Locate the cell with the specified text and output its (x, y) center coordinate. 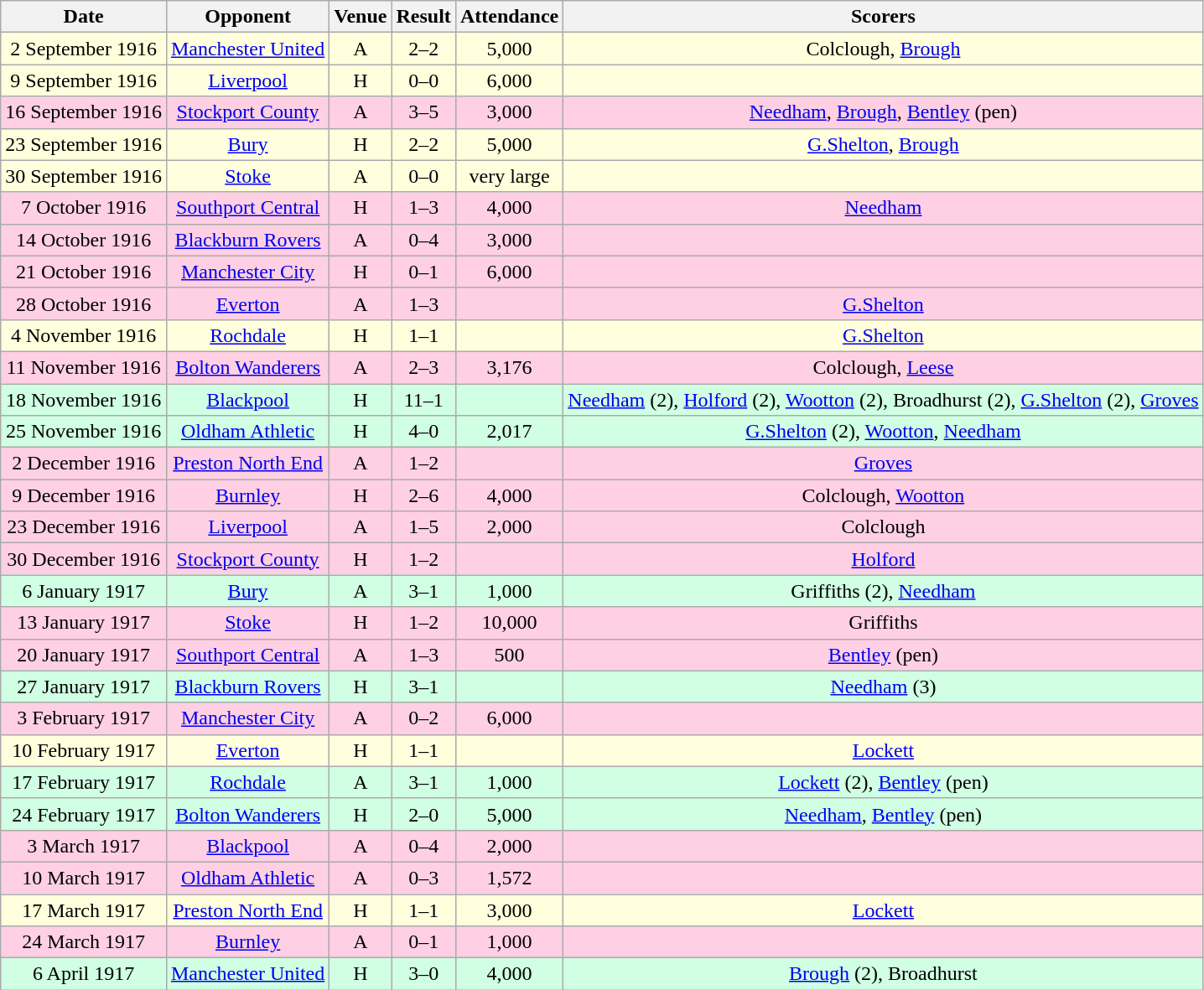
9 December 1916 (84, 495)
Date (84, 17)
14 October 1916 (84, 240)
Result (423, 17)
7 October 1916 (84, 208)
20 January 1917 (84, 655)
27 January 1917 (84, 687)
24 March 1917 (84, 942)
Scorers (884, 17)
Opponent (247, 17)
2–0 (423, 814)
Needham (3) (884, 687)
Colclough, Brough (884, 49)
3 March 1917 (84, 846)
Needham, Brough, Bentley (pen) (884, 112)
6 April 1917 (84, 974)
Attendance (509, 17)
Lockett (2), Bentley (pen) (884, 782)
Needham (884, 208)
3–0 (423, 974)
17 March 1917 (84, 910)
2 September 1916 (84, 49)
Colclough, Leese (884, 367)
10,000 (509, 623)
Griffiths (884, 623)
Venue (361, 17)
G.Shelton, Brough (884, 144)
11–1 (423, 400)
10 March 1917 (84, 878)
Groves (884, 464)
1–5 (423, 527)
500 (509, 655)
13 January 1917 (84, 623)
11 November 1916 (84, 367)
Bentley (pen) (884, 655)
2 December 1916 (84, 464)
30 December 1916 (84, 559)
28 October 1916 (84, 303)
2,017 (509, 432)
0–3 (423, 878)
Holford (884, 559)
10 February 1917 (84, 750)
Needham (2), Holford (2), Wootton (2), Broadhurst (2), G.Shelton (2), Groves (884, 400)
Griffiths (2), Needham (884, 591)
30 September 1916 (84, 176)
very large (509, 176)
G.Shelton (2), Wootton, Needham (884, 432)
0–2 (423, 718)
Colclough (884, 527)
18 November 1916 (84, 400)
6 January 1917 (84, 591)
3,176 (509, 367)
1,572 (509, 878)
23 December 1916 (84, 527)
3 February 1917 (84, 718)
17 February 1917 (84, 782)
23 September 1916 (84, 144)
25 November 1916 (84, 432)
24 February 1917 (84, 814)
4–0 (423, 432)
Colclough, Wootton (884, 495)
3–5 (423, 112)
Brough (2), Broadhurst (884, 974)
9 September 1916 (84, 80)
21 October 1916 (84, 272)
2–6 (423, 495)
2–3 (423, 367)
Needham, Bentley (pen) (884, 814)
16 September 1916 (84, 112)
4 November 1916 (84, 335)
